Locate the cell with the specified text and output its [X, Y] center coordinate. 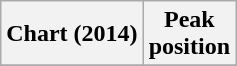
Peakposition [189, 34]
Chart (2014) [72, 34]
